Return the [X, Y] coordinate for the center point of the cell that contains the specified text.  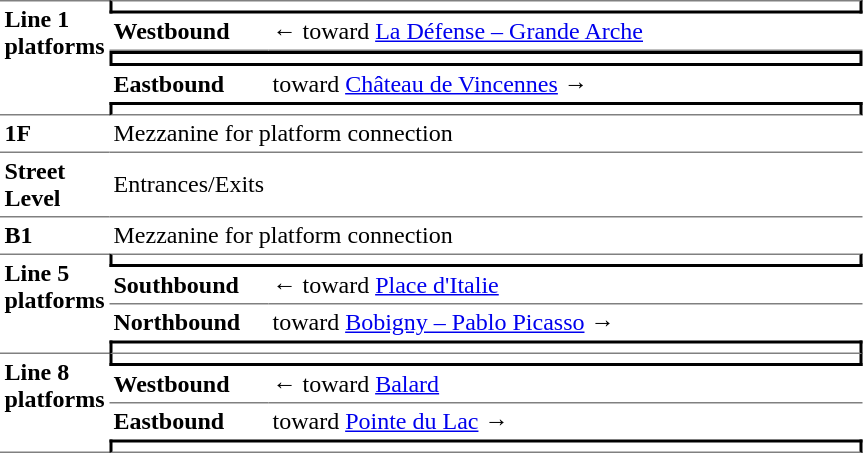
← toward La Défense – Grande Arche [565, 33]
Line 1 platforms [54, 58]
toward Bobigny – Pablo Picasso → [565, 322]
Entrances/Exits [486, 185]
← toward Place d'Italie [565, 286]
← toward Balard [565, 385]
B1 [54, 236]
Southbound [188, 286]
Line 8 platforms [54, 404]
Line 5 platforms [54, 304]
Northbound [188, 322]
toward Pointe du Lac → [565, 422]
toward Château de Vincennes → [565, 84]
Street Level [54, 185]
1F [54, 134]
